Find where the given text appears and provide that cell's center as [x, y] coordinate. 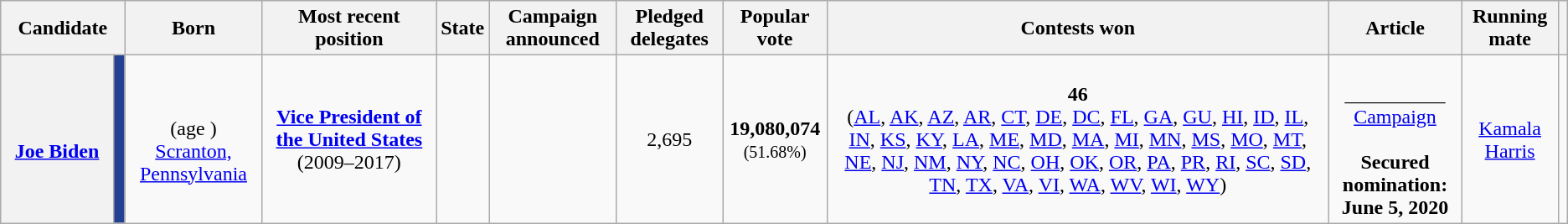
__________CampaignSecured nomination: June 5, 2020 [1395, 139]
2,695 [670, 139]
19,080,074(51.68%) [776, 139]
Running mate [1509, 29]
(age )Scranton, Pennsylvania [193, 139]
Pledged delegates [670, 29]
Contests won [1078, 29]
Article [1395, 29]
State [462, 29]
Campaign announced [553, 29]
Most recent position [349, 29]
Joe Biden [57, 139]
Popular vote [776, 29]
Vice President of the United States (2009–2017) [349, 139]
Kamala Harris [1509, 139]
Born [193, 29]
Candidate [63, 29]
